Identify which cell holds the provided text, then report its [X, Y] central coordinate. 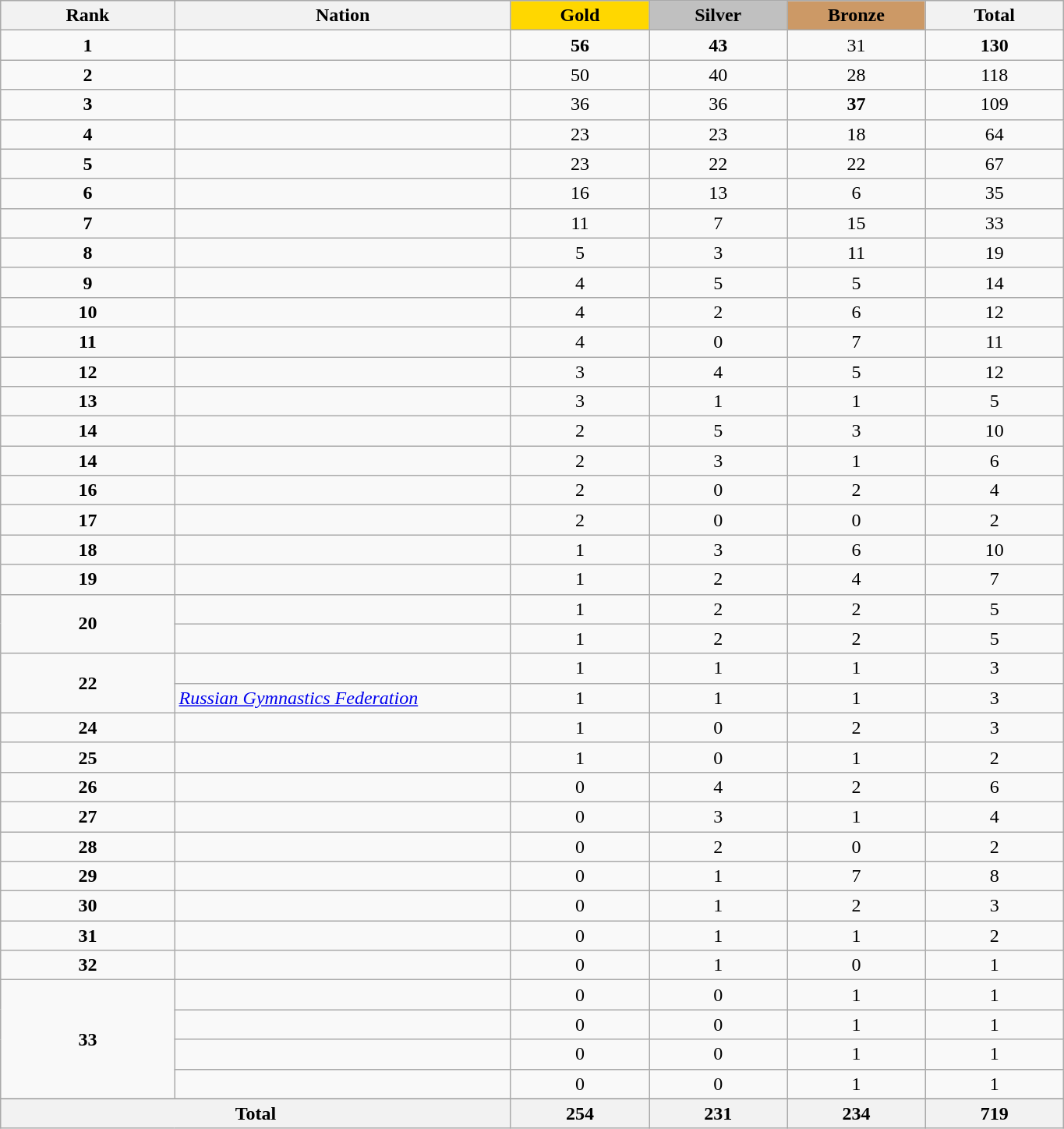
29 [87, 876]
64 [995, 134]
17 [87, 520]
234 [856, 1113]
35 [995, 193]
30 [87, 906]
Gold [580, 16]
50 [580, 75]
20 [87, 624]
32 [87, 965]
Russian Gymnastics Federation [343, 698]
Rank [87, 16]
40 [719, 75]
43 [719, 45]
231 [719, 1113]
Bronze [856, 16]
26 [87, 787]
27 [87, 816]
118 [995, 75]
109 [995, 104]
15 [856, 223]
37 [856, 104]
67 [995, 164]
9 [87, 282]
24 [87, 727]
56 [580, 45]
719 [995, 1113]
Silver [719, 16]
130 [995, 45]
Nation [343, 16]
25 [87, 757]
254 [580, 1113]
